Determine the (x, y) coordinate at the center of the cell enclosing the given text.  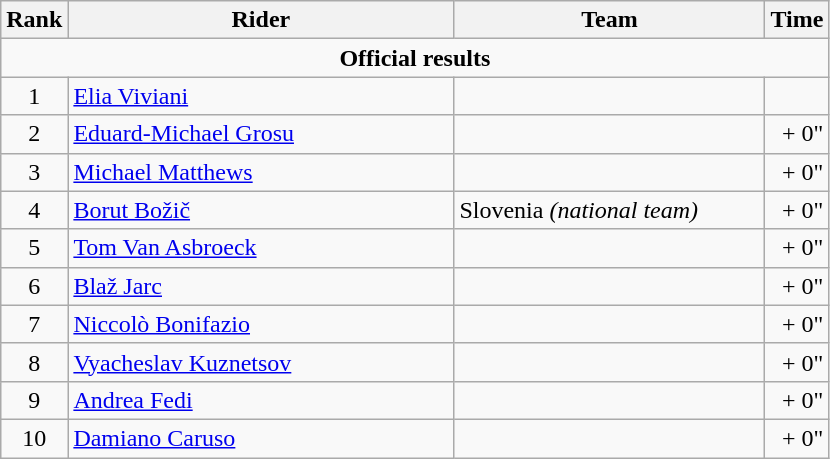
Eduard-Michael Grosu (261, 134)
Team (610, 20)
Damiano Caruso (261, 438)
Vyacheslav Kuznetsov (261, 362)
Rider (261, 20)
Andrea Fedi (261, 400)
9 (34, 400)
2 (34, 134)
10 (34, 438)
7 (34, 324)
5 (34, 248)
Blaž Jarc (261, 286)
3 (34, 172)
1 (34, 96)
Niccolò Bonifazio (261, 324)
Rank (34, 20)
4 (34, 210)
Borut Božič (261, 210)
Tom Van Asbroeck (261, 248)
Official results (415, 58)
Elia Viviani (261, 96)
6 (34, 286)
8 (34, 362)
Slovenia (national team) (610, 210)
Time (797, 20)
Michael Matthews (261, 172)
